Scan for the cell matching the given text and deliver its (X, Y) coordinate at center. 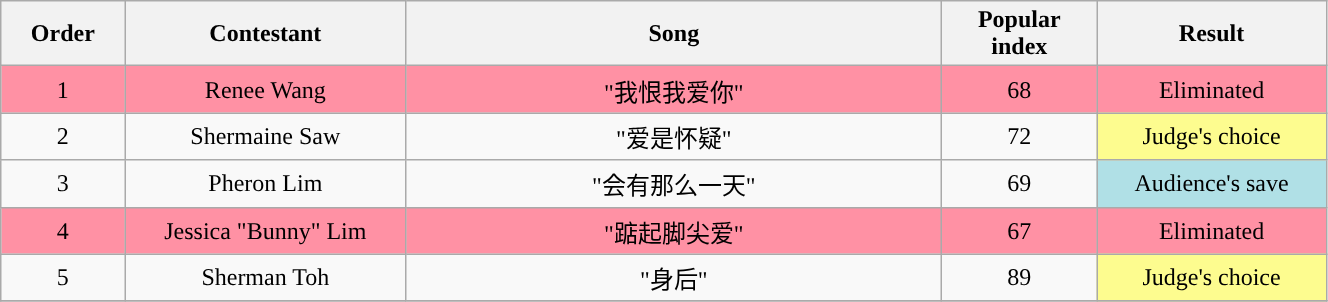
69 (1020, 184)
Order (63, 34)
1 (63, 90)
Contestant (266, 34)
"身后" (674, 278)
89 (1020, 278)
"踮起脚尖爱" (674, 230)
68 (1020, 90)
72 (1020, 136)
"爱是怀疑" (674, 136)
Pheron Lim (266, 184)
Shermaine Saw (266, 136)
Renee Wang (266, 90)
4 (63, 230)
"会有那么一天" (674, 184)
Sherman Toh (266, 278)
Result (1212, 34)
67 (1020, 230)
5 (63, 278)
"我恨我爱你" (674, 90)
Song (674, 34)
Audience's save (1212, 184)
2 (63, 136)
3 (63, 184)
Popular index (1020, 34)
Jessica "Bunny" Lim (266, 230)
